Provide the (X, Y) coordinate of the cell's center where the given text is located.  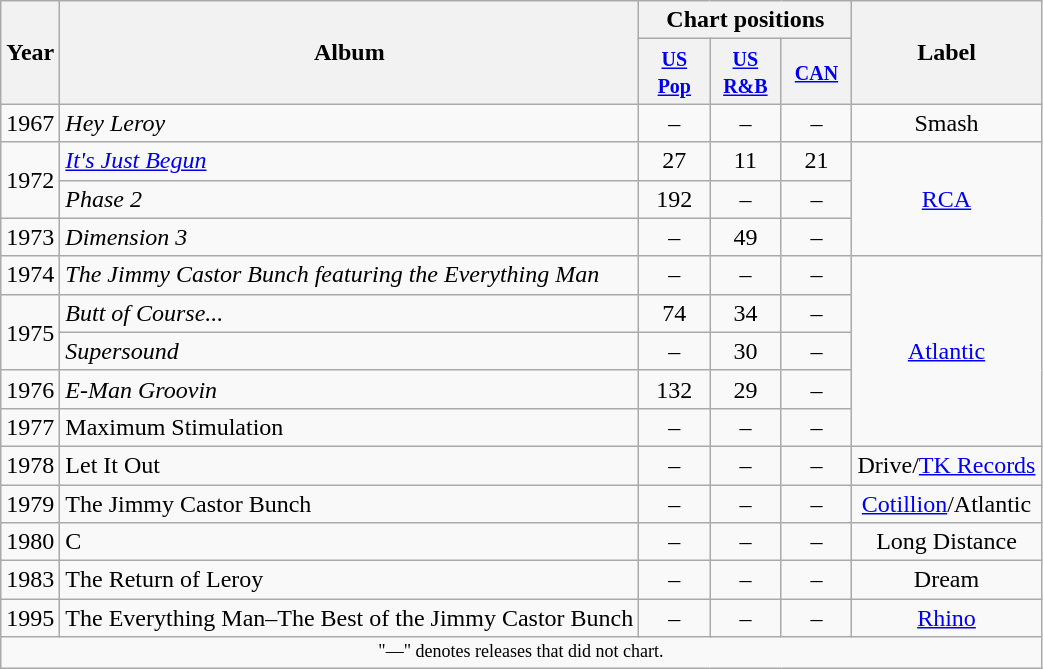
The Jimmy Castor Bunch featuring the Everything Man (350, 275)
RCA (946, 199)
Butt of Course... (350, 313)
Hey Leroy (350, 123)
Dream (946, 580)
1980 (30, 542)
49 (746, 237)
E-Man Groovin (350, 389)
The Return of Leroy (350, 580)
Drive/TK Records (946, 465)
Phase 2 (350, 199)
Label (946, 52)
C (350, 542)
11 (746, 161)
1979 (30, 503)
1974 (30, 275)
Let It Out (350, 465)
The Jimmy Castor Bunch (350, 503)
1983 (30, 580)
1972 (30, 180)
1973 (30, 237)
Rhino (946, 618)
29 (746, 389)
US Pop (674, 72)
34 (746, 313)
1995 (30, 618)
192 (674, 199)
1976 (30, 389)
Long Distance (946, 542)
Year (30, 52)
The Everything Man–The Best of the Jimmy Castor Bunch (350, 618)
74 (674, 313)
1977 (30, 427)
132 (674, 389)
Smash (946, 123)
1978 (30, 465)
Atlantic (946, 351)
Chart positions (746, 20)
"—" denotes releases that did not chart. (521, 652)
Cotillion/Atlantic (946, 503)
Album (350, 52)
US R&B (746, 72)
Dimension 3 (350, 237)
1967 (30, 123)
27 (674, 161)
It's Just Begun (350, 161)
Supersound (350, 351)
CAN (816, 72)
1975 (30, 332)
30 (746, 351)
Maximum Stimulation (350, 427)
21 (816, 161)
